Scan for the cell matching the given text and deliver its (X, Y) coordinate at center. 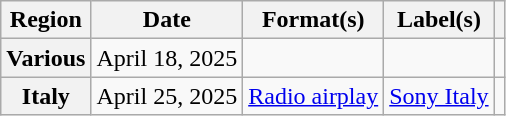
Italy (46, 96)
Label(s) (439, 20)
Various (46, 58)
Format(s) (314, 20)
Region (46, 20)
April 25, 2025 (167, 96)
Radio airplay (314, 96)
Sony Italy (439, 96)
April 18, 2025 (167, 58)
Date (167, 20)
